Return the [x, y] coordinate for the center point of the cell that contains the specified text.  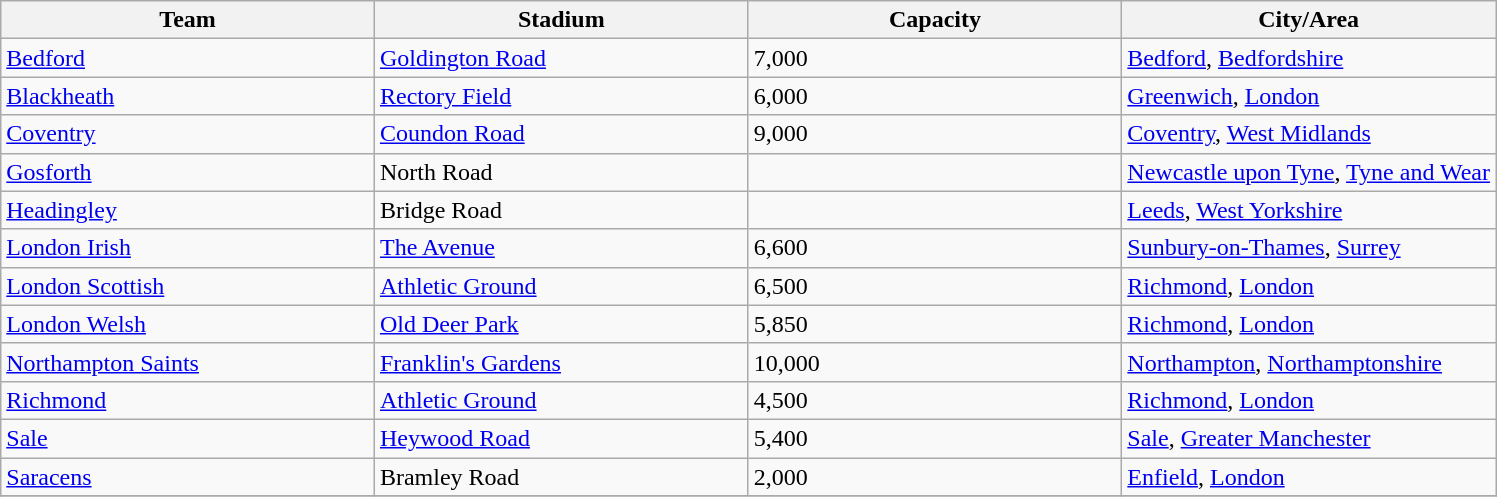
Saracens [188, 477]
2,000 [935, 477]
6,500 [935, 286]
9,000 [935, 134]
6,600 [935, 248]
Bridge Road [561, 210]
London Scottish [188, 286]
Gosforth [188, 172]
Newcastle upon Tyne, Tyne and Wear [1309, 172]
Coventry, West Midlands [1309, 134]
Stadium [561, 20]
5,400 [935, 438]
North Road [561, 172]
Bedford, Bedfordshire [1309, 58]
London Welsh [188, 324]
Northampton, Northamptonshire [1309, 362]
Coventry [188, 134]
Rectory Field [561, 96]
5,850 [935, 324]
Sale, Greater Manchester [1309, 438]
Capacity [935, 20]
Goldington Road [561, 58]
Sale [188, 438]
Blackheath [188, 96]
Bedford [188, 58]
Heywood Road [561, 438]
City/Area [1309, 20]
Greenwich, London [1309, 96]
Richmond [188, 400]
Franklin's Gardens [561, 362]
7,000 [935, 58]
The Avenue [561, 248]
Headingley [188, 210]
6,000 [935, 96]
Leeds, West Yorkshire [1309, 210]
Sunbury-on-Thames, Surrey [1309, 248]
Coundon Road [561, 134]
Old Deer Park [561, 324]
4,500 [935, 400]
Team [188, 20]
London Irish [188, 248]
Enfield, London [1309, 477]
Bramley Road [561, 477]
Northampton Saints [188, 362]
10,000 [935, 362]
